Extract the [x, y] coordinate from the center of the cell holding the provided text.  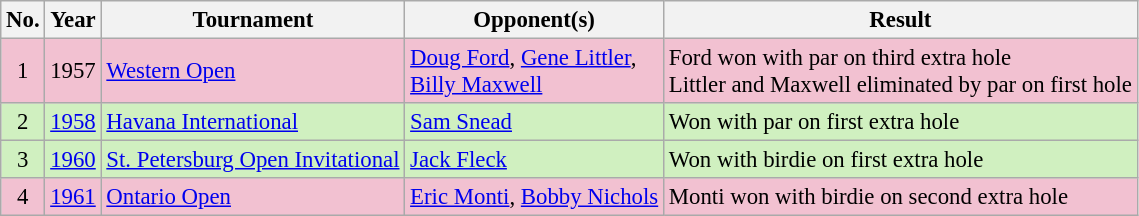
2 [23, 122]
Ford won with par on third extra holeLittler and Maxwell eliminated by par on first hole [900, 72]
Havana International [253, 122]
St. Petersburg Open Invitational [253, 160]
3 [23, 160]
Ontario Open [253, 197]
Tournament [253, 20]
Sam Snead [534, 122]
1 [23, 72]
Eric Monti, Bobby Nichols [534, 197]
Year [73, 20]
No. [23, 20]
Jack Fleck [534, 160]
Monti won with birdie on second extra hole [900, 197]
Won with par on first extra hole [900, 122]
Western Open [253, 72]
4 [23, 197]
1958 [73, 122]
Doug Ford, Gene Littler, Billy Maxwell [534, 72]
Opponent(s) [534, 20]
1960 [73, 160]
Result [900, 20]
1957 [73, 72]
1961 [73, 197]
Won with birdie on first extra hole [900, 160]
